Return [x, y] of the center of cell containing provided text 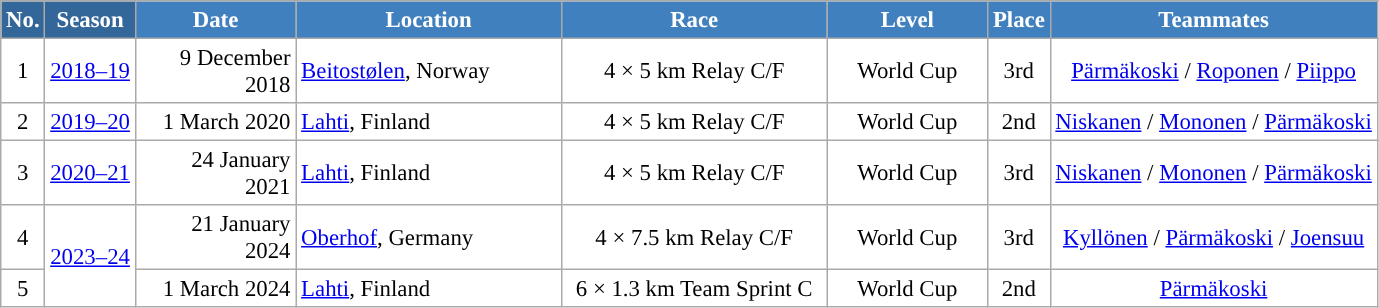
No. [23, 20]
1 [23, 72]
Pärmäkoski / Roponen / Piippo [1214, 72]
Kyllönen / Pärmäkoski / Joensuu [1214, 238]
4 [23, 238]
Oberhof, Germany [429, 238]
2019–20 [90, 122]
6 × 1.3 km Team Sprint C [694, 289]
Location [429, 20]
Race [694, 20]
Season [90, 20]
2 [23, 122]
24 January 2021 [216, 174]
9 December 2018 [216, 72]
Pärmäkoski [1214, 289]
2018–19 [90, 72]
Teammates [1214, 20]
2020–21 [90, 174]
1 March 2020 [216, 122]
21 January 2024 [216, 238]
2023–24 [90, 256]
Date [216, 20]
4 × 7.5 km Relay C/F [694, 238]
5 [23, 289]
1 March 2024 [216, 289]
Place [1019, 20]
Level [908, 20]
Beitostølen, Norway [429, 72]
3 [23, 174]
